Identify which cell holds the provided text, then report its [x, y] central coordinate. 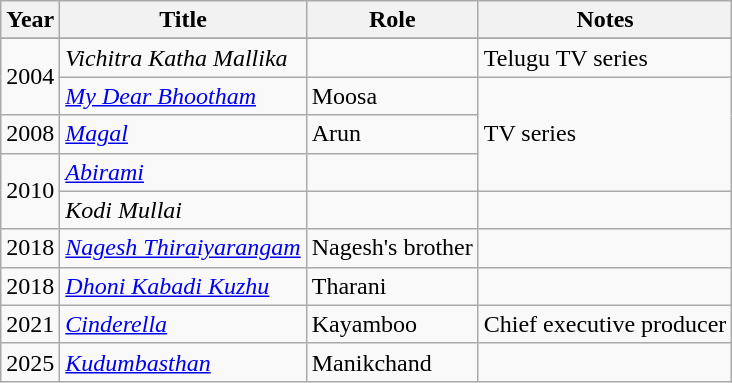
TV series [605, 134]
Arun [392, 134]
Chief executive producer [605, 324]
Nagesh's brother [392, 248]
2021 [30, 324]
Vichitra Katha Mallika [183, 58]
2010 [30, 191]
2008 [30, 134]
2004 [30, 77]
Magal [183, 134]
Role [392, 20]
Nagesh Thiraiyarangam [183, 248]
Kudumbasthan [183, 362]
My Dear Bhootham [183, 96]
2025 [30, 362]
Dhoni Kabadi Kuzhu [183, 286]
Notes [605, 20]
Telugu TV series [605, 58]
Year [30, 20]
Tharani [392, 286]
Abirami [183, 172]
Moosa [392, 96]
Kodi Mullai [183, 210]
Manikchand [392, 362]
Cinderella [183, 324]
Kayamboo [392, 324]
Title [183, 20]
